Find where the given text appears and provide that cell's center as [X, Y] coordinate. 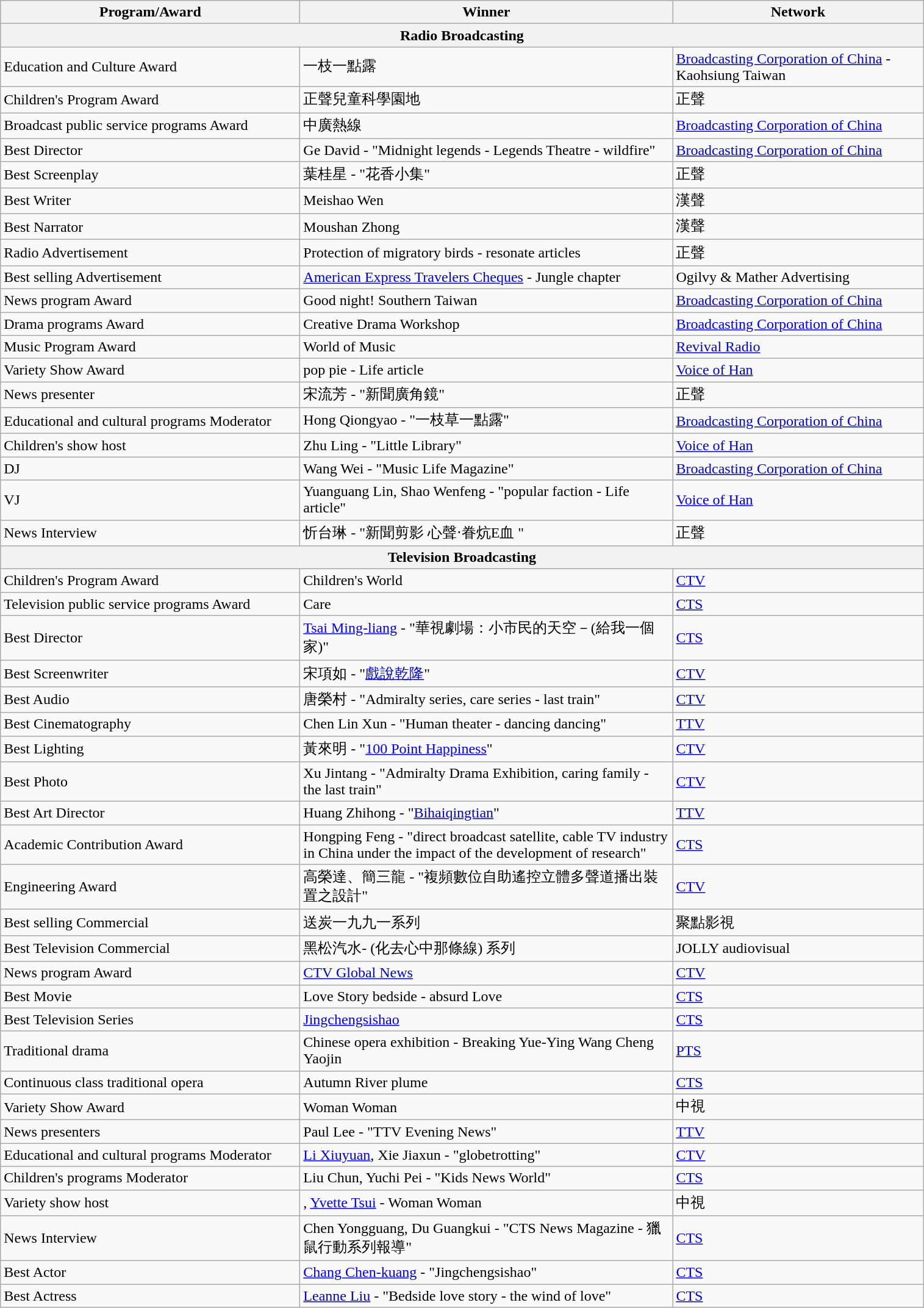
Creative Drama Workshop [487, 324]
Best Television Series [150, 1019]
Best Writer [150, 201]
Television Broadcasting [462, 558]
Broadcast public service programs Award [150, 126]
DJ [150, 469]
Revival Radio [798, 347]
Protection of migratory birds - resonate articles [487, 253]
Television public service programs Award [150, 604]
Best Cinematography [150, 724]
American Express Travelers Cheques - Jungle chapter [487, 277]
Liu Chun, Yuchi Pei - "Kids News World" [487, 1178]
, Yvette Tsui - Woman Woman [487, 1203]
JOLLY audiovisual [798, 948]
Huang Zhihong - "Bihaiqingtian" [487, 813]
宋項如 - "戲說乾隆" [487, 674]
Best selling Advertisement [150, 277]
聚點影視 [798, 922]
Moushan Zhong [487, 227]
Continuous class traditional opera [150, 1082]
Best Lighting [150, 749]
Variety show host [150, 1203]
News presenters [150, 1132]
Traditional drama [150, 1051]
葉桂星 - "花香小集" [487, 174]
Tsai Ming-liang - "華視劇場：小市民的天空－(給我一個家)" [487, 638]
Yuanguang Lin, Shao Wenfeng - "popular faction - Life article" [487, 500]
正聲兒童科學園地 [487, 100]
Hongping Feng - "direct broadcast satellite, cable TV industry in China under the impact of the development of research" [487, 844]
Radio Advertisement [150, 253]
Academic Contribution Award [150, 844]
Broadcasting Corporation of China - Kaohsiung Taiwan [798, 67]
忻台琳 - "新聞剪影 心聲‧眷炕E血 " [487, 533]
Program/Award [150, 12]
Woman Woman [487, 1107]
Best Photo [150, 782]
Best Screenwriter [150, 674]
Care [487, 604]
Paul Lee - "TTV Evening News" [487, 1132]
CTV Global News [487, 973]
Winner [487, 12]
Ogilvy & Mather Advertising [798, 277]
Education and Culture Award [150, 67]
Chen Lin Xun - "Human theater - dancing dancing" [487, 724]
Jingchengsishao [487, 1019]
Best Television Commercial [150, 948]
Music Program Award [150, 347]
Autumn River plume [487, 1082]
Hong Qiongyao - "一枝草一點露" [487, 421]
Chen Yongguang, Du Guangkui - "CTS News Magazine - 獵鼠行動系列報導" [487, 1238]
Best Screenplay [150, 174]
黑松汽水- (化去心中那條線) 系列 [487, 948]
Best Audio [150, 699]
Best Actress [150, 1296]
Children's World [487, 581]
Leanne Liu - "Bedside love story - the wind of love" [487, 1296]
Best Art Director [150, 813]
Children's show host [150, 445]
Best Movie [150, 996]
Engineering Award [150, 887]
Best Actor [150, 1273]
高榮達、簡三龍 - "複頻數位自助遙控立體多聲道播出裝置之設計" [487, 887]
Wang Wei - "Music Life Magazine" [487, 469]
Ge David - "Midnight legends - Legends Theatre - wildfire" [487, 150]
pop pie - Life article [487, 370]
宋流芳 - "新聞廣角鏡" [487, 395]
Network [798, 12]
Best Narrator [150, 227]
Children's programs Moderator [150, 1178]
Chang Chen-kuang - "Jingchengsishao" [487, 1273]
Zhu Ling - "Little Library" [487, 445]
World of Music [487, 347]
一枝一點露 [487, 67]
Meishao Wen [487, 201]
Radio Broadcasting [462, 35]
Drama programs Award [150, 324]
News presenter [150, 395]
Chinese opera exhibition - Breaking Yue-Ying Wang Cheng Yaojin [487, 1051]
Best selling Commercial [150, 922]
唐榮村 - "Admiralty series, care series - last train" [487, 699]
Li Xiuyuan, Xie Jiaxun - "globetrotting" [487, 1155]
送炭一九九一系列 [487, 922]
Love Story bedside - absurd Love [487, 996]
黃來明 - "100 Point Happiness" [487, 749]
Good night! Southern Taiwan [487, 300]
Xu Jintang - "Admiralty Drama Exhibition, caring family - the last train" [487, 782]
中廣熱線 [487, 126]
PTS [798, 1051]
VJ [150, 500]
